Determine the (x, y) coordinate at the center of the cell enclosing the given text.  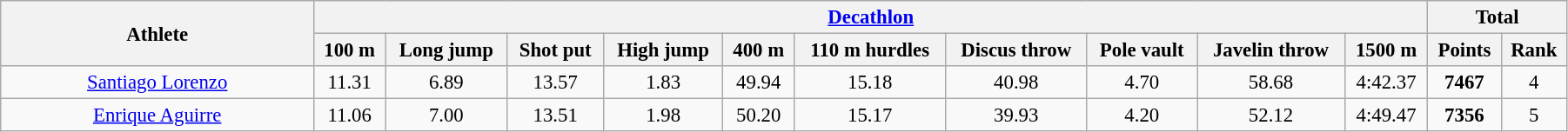
Santiago Lorenzo (157, 82)
58.68 (1271, 82)
Shot put (555, 50)
Pole vault (1142, 50)
Discus throw (1016, 50)
High jump (663, 50)
4:49.47 (1385, 115)
52.12 (1271, 115)
11.31 (350, 82)
Rank (1533, 50)
13.51 (555, 115)
40.98 (1016, 82)
1500 m (1385, 50)
Enrique Aguirre (157, 115)
50.20 (759, 115)
400 m (759, 50)
15.17 (870, 115)
1.98 (663, 115)
11.06 (350, 115)
4 (1533, 82)
Long jump (446, 50)
5 (1533, 115)
Total (1498, 17)
49.94 (759, 82)
15.18 (870, 82)
7.00 (446, 115)
13.57 (555, 82)
Points (1464, 50)
39.93 (1016, 115)
1.83 (663, 82)
110 m hurdles (870, 50)
6.89 (446, 82)
100 m (350, 50)
7356 (1464, 115)
Javelin throw (1271, 50)
Decathlon (871, 17)
Athlete (157, 33)
4.20 (1142, 115)
4:42.37 (1385, 82)
4.70 (1142, 82)
7467 (1464, 82)
